Return the [x, y] coordinate for the center point of the cell that contains the specified text.  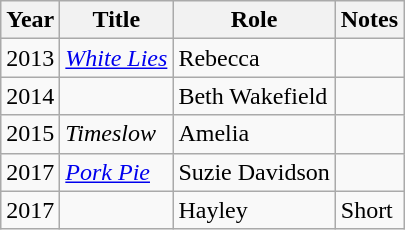
Timeslow [116, 134]
2015 [30, 134]
Amelia [254, 134]
Beth Wakefield [254, 96]
Year [30, 20]
Short [369, 210]
Rebecca [254, 58]
2013 [30, 58]
Suzie Davidson [254, 172]
Hayley [254, 210]
White Lies [116, 58]
Title [116, 20]
Role [254, 20]
2014 [30, 96]
Notes [369, 20]
Pork Pie [116, 172]
